Output the (x, y) coordinate of the center of the cell containing the given text.  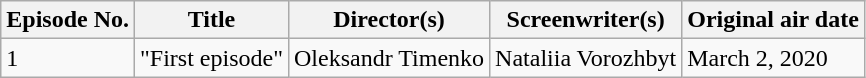
Screenwriter(s) (586, 20)
Title (212, 20)
Nataliia Vorozhbyt (586, 58)
Original air date (774, 20)
March 2, 2020 (774, 58)
Director(s) (388, 20)
1 (68, 58)
"First episode" (212, 58)
Oleksandr Timenko (388, 58)
Episode No. (68, 20)
